For the text-containing cell, return its midpoint in [X, Y] coordinate format. 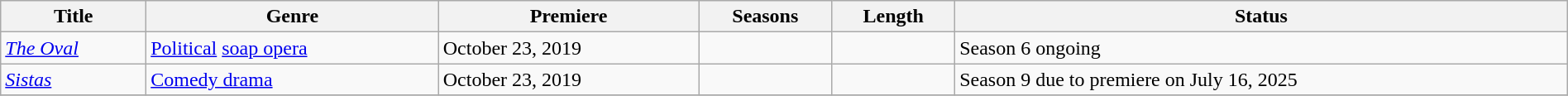
Season 9 due to premiere on July 16, 2025 [1262, 79]
Seasons [766, 17]
Premiere [569, 17]
Season 6 ongoing [1262, 48]
Political soap opera [293, 48]
Comedy drama [293, 79]
The Oval [74, 48]
Title [74, 17]
Status [1262, 17]
Length [893, 17]
Sistas [74, 79]
Genre [293, 17]
